Scan for the cell matching the given text and deliver its (x, y) coordinate at center. 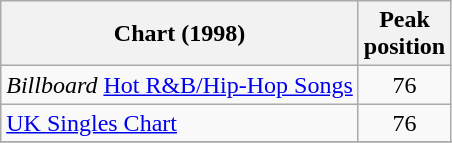
UK Singles Chart (180, 123)
Chart (1998) (180, 34)
Peakposition (404, 34)
Billboard Hot R&B/Hip-Hop Songs (180, 85)
